Identify which cell holds the provided text, then report its (X, Y) central coordinate. 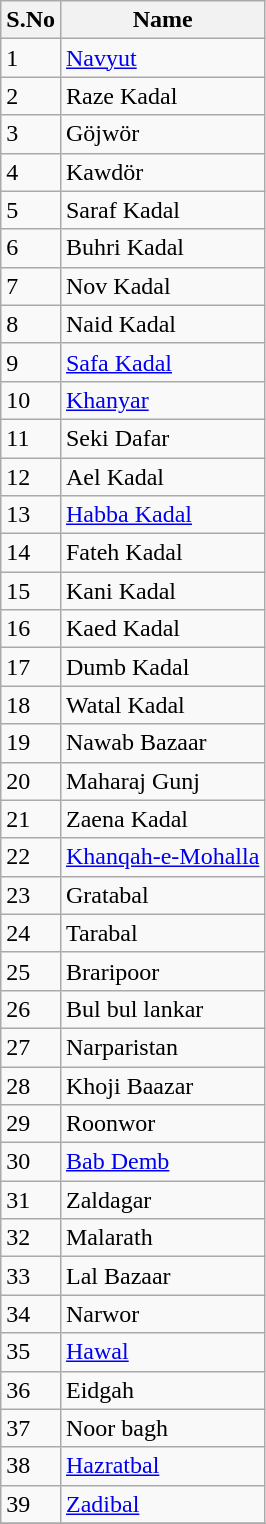
Buhri Kadal (162, 248)
Nawab Bazaar (162, 743)
Göjwör (162, 134)
Tarabal (162, 933)
Safa Kadal (162, 362)
12 (31, 477)
31 (31, 1200)
37 (31, 1428)
Narwor (162, 1314)
28 (31, 1085)
S.No (31, 20)
26 (31, 1009)
20 (31, 781)
Raze Kadal (162, 96)
16 (31, 629)
24 (31, 933)
Gratabal (162, 895)
38 (31, 1466)
18 (31, 705)
Habba Kadal (162, 515)
35 (31, 1352)
Seki Dafar (162, 438)
8 (31, 324)
11 (31, 438)
Fateh Kadal (162, 553)
17 (31, 667)
Narparistan (162, 1047)
5 (31, 210)
Malarath (162, 1238)
Khoji Baazar (162, 1085)
4 (31, 172)
Bab Demb (162, 1162)
29 (31, 1124)
Zaena Kadal (162, 819)
13 (31, 515)
Zaldagar (162, 1200)
Noor bagh (162, 1428)
19 (31, 743)
30 (31, 1162)
1 (31, 58)
33 (31, 1276)
Naid Kadal (162, 324)
Dumb Kadal (162, 667)
15 (31, 591)
23 (31, 895)
Khanyar (162, 400)
34 (31, 1314)
25 (31, 971)
Nov Kadal (162, 286)
Hazratbal (162, 1466)
Kaed Kadal (162, 629)
9 (31, 362)
Name (162, 20)
Kawdör (162, 172)
Saraf Kadal (162, 210)
22 (31, 857)
36 (31, 1390)
14 (31, 553)
39 (31, 1504)
27 (31, 1047)
2 (31, 96)
21 (31, 819)
Navyut (162, 58)
10 (31, 400)
32 (31, 1238)
Bul bul lankar (162, 1009)
Ael Kadal (162, 477)
Hawal (162, 1352)
Zadibal (162, 1504)
6 (31, 248)
Braripoor (162, 971)
Khanqah-e-Mohalla (162, 857)
Maharaj Gunj (162, 781)
Roonwor (162, 1124)
3 (31, 134)
7 (31, 286)
Watal Kadal (162, 705)
Kani Kadal (162, 591)
Eidgah (162, 1390)
Lal Bazaar (162, 1276)
